From the cell containing the given text, extract its center point as [x, y] coordinate. 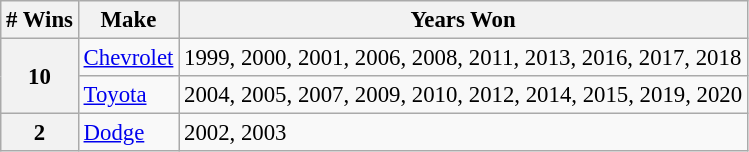
# Wins [40, 20]
2002, 2003 [464, 133]
Chevrolet [128, 58]
Years Won [464, 20]
Make [128, 20]
2004, 2005, 2007, 2009, 2010, 2012, 2014, 2015, 2019, 2020 [464, 95]
10 [40, 76]
Toyota [128, 95]
1999, 2000, 2001, 2006, 2008, 2011, 2013, 2016, 2017, 2018 [464, 58]
Dodge [128, 133]
2 [40, 133]
